Provide the (x, y) coordinate of the cell's center where the given text is located.  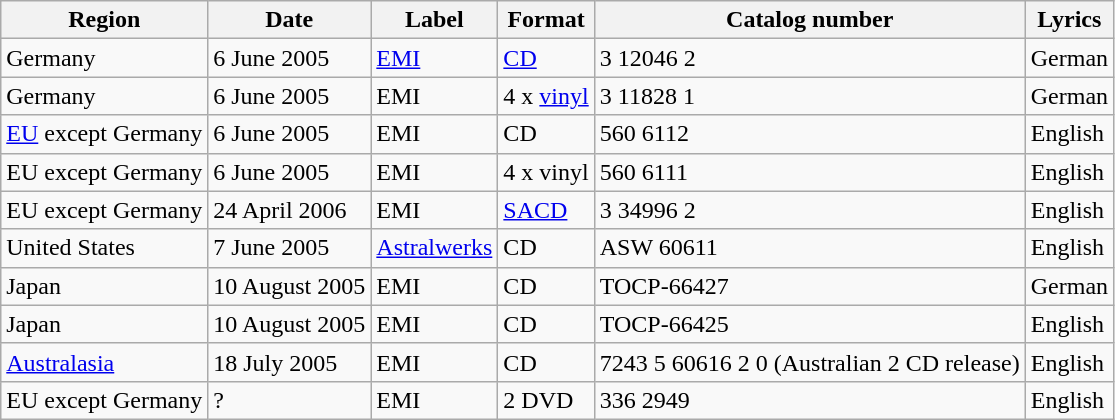
3 34996 2 (810, 210)
SACD (546, 210)
Australasia (104, 362)
560 6112 (810, 134)
3 12046 2 (810, 58)
24 April 2006 (290, 210)
? (290, 400)
Astralwerks (434, 248)
2 DVD (546, 400)
7 June 2005 (290, 248)
Date (290, 20)
Catalog number (810, 20)
Label (434, 20)
7243 5 60616 2 0 (Australian 2 CD release) (810, 362)
Region (104, 20)
TOCP-66427 (810, 286)
TOCP-66425 (810, 324)
18 July 2005 (290, 362)
Format (546, 20)
3 11828 1 (810, 96)
ASW 60611 (810, 248)
336 2949 (810, 400)
Lyrics (1069, 20)
United States (104, 248)
560 6111 (810, 172)
